Determine the [X, Y] coordinate at the center of the cell enclosing the given text.  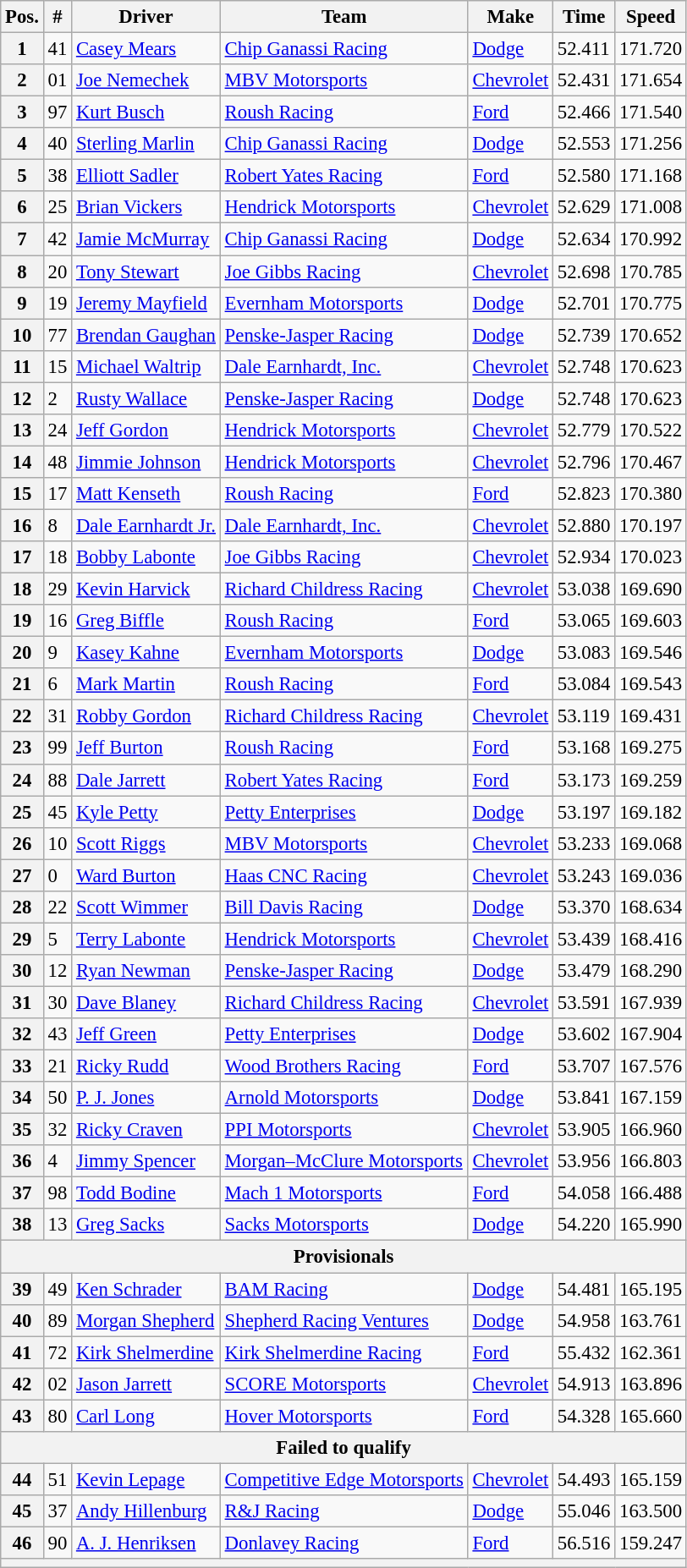
53.119 [584, 716]
Ricky Craven [146, 1130]
Joe Nemechek [146, 80]
53.439 [584, 939]
Kirk Shelmerdine [146, 1352]
26 [22, 843]
171.256 [651, 144]
46 [22, 1543]
170.775 [651, 303]
SCORE Motorsports [343, 1384]
Elliott Sadler [146, 176]
Greg Biffle [146, 621]
169.431 [651, 716]
Ken Schrader [146, 1289]
54.481 [584, 1289]
53.038 [584, 589]
170.380 [651, 494]
Jason Jarrett [146, 1384]
162.361 [651, 1352]
52.629 [584, 207]
168.634 [651, 907]
167.159 [651, 1098]
# [58, 17]
52.880 [584, 525]
Provisionals [343, 1257]
54.328 [584, 1416]
169.543 [651, 684]
77 [58, 335]
169.068 [651, 843]
165.195 [651, 1289]
Rusty Wallace [146, 398]
Michael Waltrip [146, 366]
53.591 [584, 1002]
35 [22, 1130]
Greg Sacks [146, 1225]
169.603 [651, 621]
163.761 [651, 1320]
53.168 [584, 748]
166.803 [651, 1161]
170.785 [651, 271]
33 [22, 1066]
28 [22, 907]
171.654 [651, 80]
Mach 1 Motorsports [343, 1193]
Morgan Shepherd [146, 1320]
Terry Labonte [146, 939]
Jeff Gordon [146, 430]
Make [510, 17]
Ward Burton [146, 875]
53.065 [584, 621]
23 [22, 748]
Kasey Kahne [146, 653]
53.841 [584, 1098]
Carl Long [146, 1416]
169.036 [651, 875]
39 [22, 1289]
171.168 [651, 176]
Dave Blaney [146, 1002]
165.990 [651, 1225]
171.008 [651, 207]
171.540 [651, 112]
Bill Davis Racing [343, 907]
50 [58, 1098]
167.576 [651, 1066]
170.522 [651, 430]
53.083 [584, 653]
Scott Riggs [146, 843]
Arnold Motorsports [343, 1098]
97 [58, 112]
Dale Jarrett [146, 780]
80 [58, 1416]
52.698 [584, 271]
53.956 [584, 1161]
48 [58, 462]
Wood Brothers Racing [343, 1066]
Kirk Shelmerdine Racing [343, 1352]
98 [58, 1193]
Jeremy Mayfield [146, 303]
Brian Vickers [146, 207]
Team [343, 17]
Jeff Green [146, 1034]
Shepherd Racing Ventures [343, 1320]
Scott Wimmer [146, 907]
52.553 [584, 144]
Kevin Lepage [146, 1479]
54.058 [584, 1193]
1 [22, 49]
166.960 [651, 1130]
R&J Racing [343, 1511]
Bobby Labonte [146, 557]
169.275 [651, 748]
170.467 [651, 462]
163.896 [651, 1384]
02 [58, 1384]
53.707 [584, 1066]
Kyle Petty [146, 812]
167.904 [651, 1034]
Dale Earnhardt Jr. [146, 525]
52.779 [584, 430]
Jamie McMurray [146, 239]
52.634 [584, 239]
159.247 [651, 1543]
52.796 [584, 462]
52.739 [584, 335]
88 [58, 780]
53.084 [584, 684]
53.197 [584, 812]
169.182 [651, 812]
171.720 [651, 49]
169.259 [651, 780]
72 [58, 1352]
Donlavey Racing [343, 1543]
Ricky Rudd [146, 1066]
53.243 [584, 875]
Mark Martin [146, 684]
54.913 [584, 1384]
Jeff Burton [146, 748]
170.197 [651, 525]
44 [22, 1479]
36 [22, 1161]
11 [22, 366]
Jimmie Johnson [146, 462]
0 [58, 875]
54.220 [584, 1225]
170.652 [651, 335]
Kurt Busch [146, 112]
165.660 [651, 1416]
Failed to qualify [343, 1448]
167.939 [651, 1002]
89 [58, 1320]
166.488 [651, 1193]
Driver [146, 17]
52.431 [584, 80]
Time [584, 17]
Sterling Marlin [146, 144]
55.432 [584, 1352]
53.370 [584, 907]
Competitive Edge Motorsports [343, 1479]
163.500 [651, 1511]
BAM Racing [343, 1289]
170.023 [651, 557]
99 [58, 748]
Matt Kenseth [146, 494]
01 [58, 80]
52.823 [584, 494]
PPI Motorsports [343, 1130]
53.905 [584, 1130]
Tony Stewart [146, 271]
Morgan–McClure Motorsports [343, 1161]
Haas CNC Racing [343, 875]
Speed [651, 17]
169.690 [651, 589]
7 [22, 239]
53.479 [584, 971]
Pos. [22, 17]
52.934 [584, 557]
Andy Hillenburg [146, 1511]
3 [22, 112]
54.958 [584, 1320]
52.580 [584, 176]
Jimmy Spencer [146, 1161]
170.992 [651, 239]
Casey Mears [146, 49]
49 [58, 1289]
51 [58, 1479]
Sacks Motorsports [343, 1225]
Robby Gordon [146, 716]
54.493 [584, 1479]
Hover Motorsports [343, 1416]
A. J. Henriksen [146, 1543]
52.411 [584, 49]
90 [58, 1543]
165.159 [651, 1479]
169.546 [651, 653]
55.046 [584, 1511]
168.416 [651, 939]
Kevin Harvick [146, 589]
53.233 [584, 843]
Brendan Gaughan [146, 335]
Ryan Newman [146, 971]
14 [22, 462]
56.516 [584, 1543]
52.466 [584, 112]
27 [22, 875]
53.602 [584, 1034]
168.290 [651, 971]
P. J. Jones [146, 1098]
Todd Bodine [146, 1193]
52.701 [584, 303]
34 [22, 1098]
53.173 [584, 780]
